Determine the (X, Y) coordinate at the center of the cell enclosing the given text.  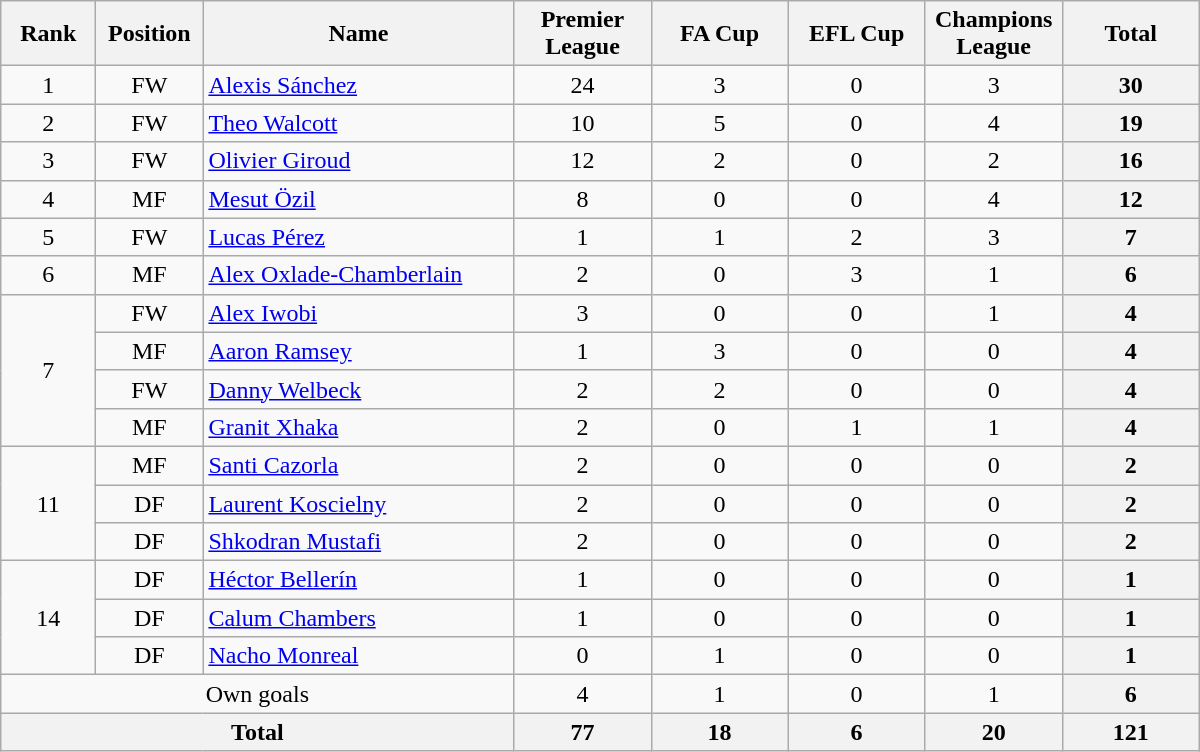
Alex Oxlade-Chamberlain (358, 275)
14 (48, 618)
11 (48, 503)
Shkodran Mustafi (358, 542)
24 (582, 85)
121 (1130, 732)
16 (1130, 161)
77 (582, 732)
Champions League (994, 34)
EFL Cup (856, 34)
Nacho Monreal (358, 656)
Calum Chambers (358, 618)
Mesut Özil (358, 199)
Premier League (582, 34)
20 (994, 732)
Theo Walcott (358, 123)
FA Cup (720, 34)
Santi Cazorla (358, 465)
Lucas Pérez (358, 237)
Olivier Giroud (358, 161)
Alexis Sánchez (358, 85)
Position (150, 34)
10 (582, 123)
Héctor Bellerín (358, 580)
30 (1130, 85)
Alex Iwobi (358, 313)
Danny Welbeck (358, 389)
Laurent Koscielny (358, 503)
Own goals (258, 694)
Rank (48, 34)
Granit Xhaka (358, 427)
19 (1130, 123)
Aaron Ramsey (358, 351)
Name (358, 34)
8 (582, 199)
18 (720, 732)
